Output the (x, y) coordinate of the center of the cell containing the given text.  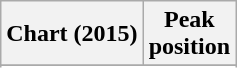
Peakposition (189, 34)
Chart (2015) (72, 34)
